Return (X, Y) of the center of cell containing provided text 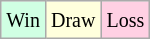
Draw (72, 20)
Win (24, 20)
Loss (126, 20)
